Identify which cell holds the provided text, then report its (x, y) central coordinate. 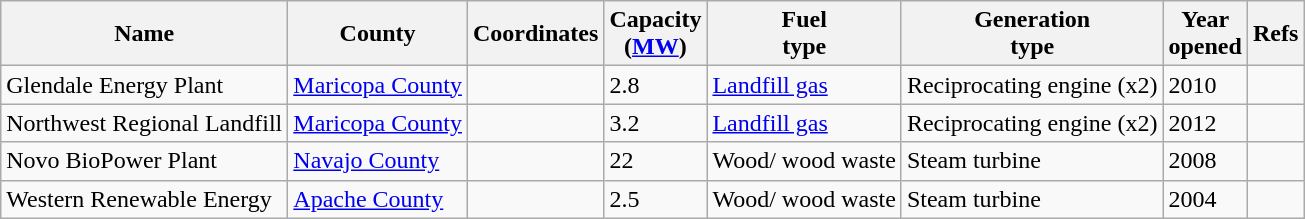
2010 (1205, 85)
Northwest Regional Landfill (144, 123)
Apache County (378, 199)
Fueltype (804, 34)
2004 (1205, 199)
Western Renewable Energy (144, 199)
Refs (1275, 34)
Navajo County (378, 161)
Capacity(MW) (656, 34)
2.5 (656, 199)
3.2 (656, 123)
Glendale Energy Plant (144, 85)
County (378, 34)
Yearopened (1205, 34)
2008 (1205, 161)
22 (656, 161)
Coordinates (535, 34)
Novo BioPower Plant (144, 161)
Name (144, 34)
2.8 (656, 85)
Generationtype (1032, 34)
2012 (1205, 123)
